Detect which cell encompasses the target text, then output its (X, Y) center coordinate. 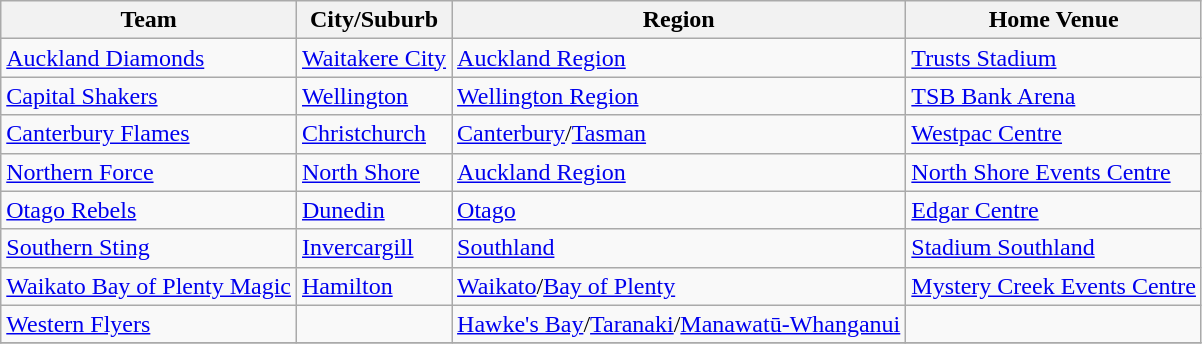
Edgar Centre (1054, 210)
Region (679, 20)
Trusts Stadium (1054, 58)
Westpac Centre (1054, 134)
Stadium Southland (1054, 248)
Auckland Diamonds (149, 58)
Waikato Bay of Plenty Magic (149, 286)
Mystery Creek Events Centre (1054, 286)
Home Venue (1054, 20)
Wellington (374, 96)
Canterbury/Tasman (679, 134)
TSB Bank Arena (1054, 96)
Southern Sting (149, 248)
Team (149, 20)
Otago (679, 210)
Otago Rebels (149, 210)
Western Flyers (149, 324)
Waitakere City (374, 58)
Wellington Region (679, 96)
Waikato/Bay of Plenty (679, 286)
Capital Shakers (149, 96)
Christchurch (374, 134)
North Shore Events Centre (1054, 172)
Hamilton (374, 286)
Invercargill (374, 248)
Canterbury Flames (149, 134)
Southland (679, 248)
North Shore (374, 172)
Hawke's Bay/Taranaki/Manawatū-Whanganui (679, 324)
City/Suburb (374, 20)
Northern Force (149, 172)
Dunedin (374, 210)
